Detect which cell encompasses the target text, then output its [X, Y] center coordinate. 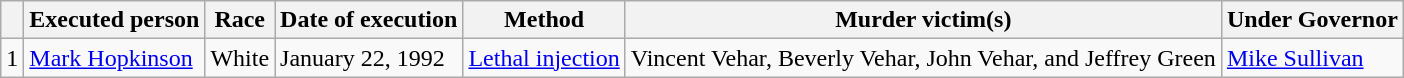
Lethal injection [544, 58]
Date of execution [369, 20]
Vincent Vehar, Beverly Vehar, John Vehar, and Jeffrey Green [923, 58]
Mike Sullivan [1312, 58]
Mark Hopkinson [114, 58]
Method [544, 20]
1 [12, 58]
White [240, 58]
Executed person [114, 20]
January 22, 1992 [369, 58]
Race [240, 20]
Under Governor [1312, 20]
Murder victim(s) [923, 20]
